Pinpoint the cell where the given text exists, returning its (x, y) midpoint coordinate. 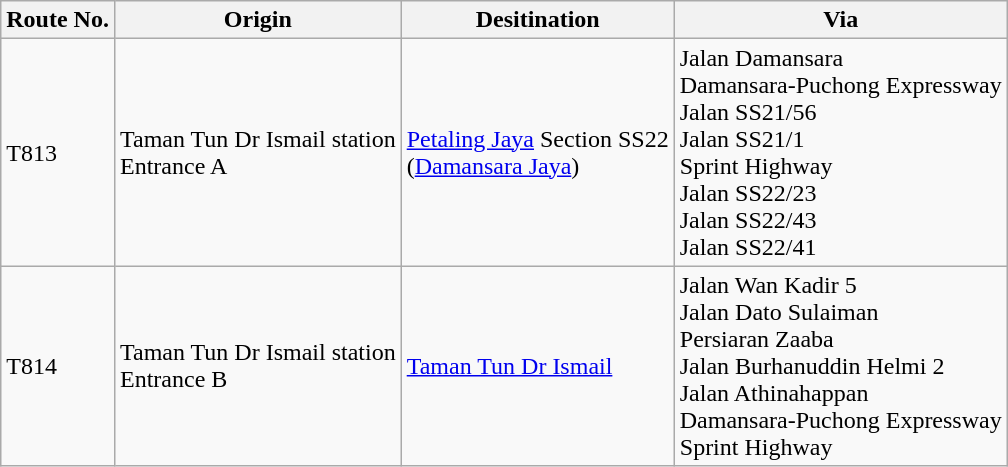
T813 (58, 152)
Jalan Wan Kadir 5 Jalan Dato Sulaiman Persiaran Zaaba Jalan Burhanuddin Helmi 2 Jalan Athinahappan Damansara-Puchong Expressway Sprint Highway (840, 366)
Taman Tun Dr Ismail station Entrance B (258, 366)
Petaling Jaya Section SS22 (Damansara Jaya) (538, 152)
Taman Tun Dr Ismail (538, 366)
Desitination (538, 20)
Route No. (58, 20)
Origin (258, 20)
Taman Tun Dr Ismail station Entrance A (258, 152)
Jalan Damansara Damansara-Puchong Expressway Jalan SS21/56 Jalan SS21/1 Sprint Highway Jalan SS22/23 Jalan SS22/43 Jalan SS22/41 (840, 152)
T814 (58, 366)
Via (840, 20)
